Search for the cell housing the specified text and yield its (x, y) center coordinate. 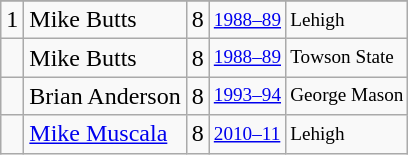
1 (12, 20)
Towson State (347, 58)
1993–94 (247, 96)
George Mason (347, 96)
2010–11 (247, 134)
Brian Anderson (105, 96)
Mike Muscala (105, 134)
